For the text-containing cell, return its midpoint in (X, Y) coordinate format. 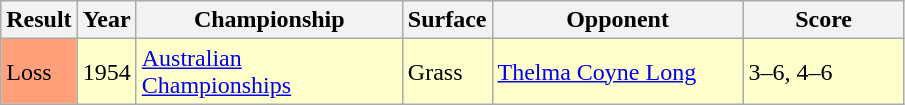
Score (824, 20)
1954 (106, 72)
Thelma Coyne Long (618, 72)
Result (39, 20)
Loss (39, 72)
Grass (447, 72)
Year (106, 20)
3–6, 4–6 (824, 72)
Opponent (618, 20)
Championship (269, 20)
Surface (447, 20)
Australian Championships (269, 72)
